Extract the (X, Y) coordinate from the center of the cell holding the provided text.  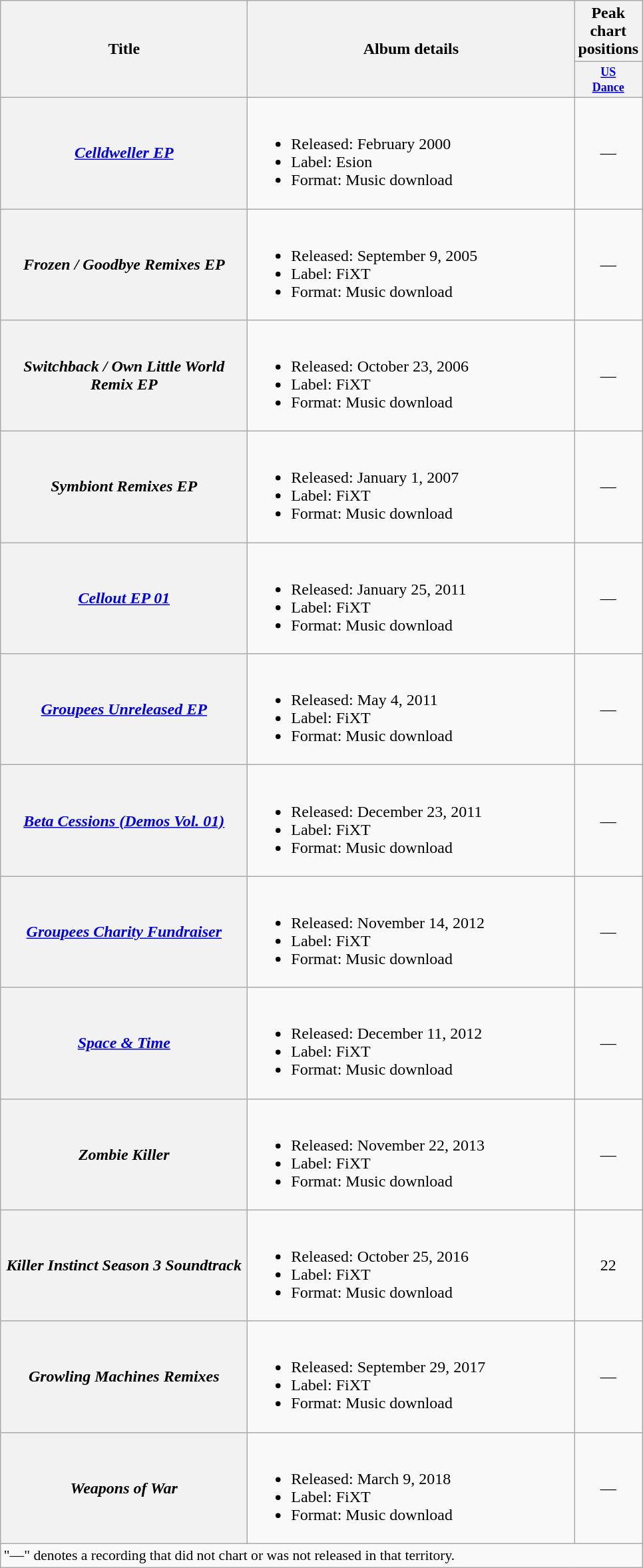
Released: November 22, 2013Label: FiXTFormat: Music download (411, 1155)
Released: September 9, 2005Label: FiXTFormat: Music download (411, 265)
Released: February 2000Label: EsionFormat: Music download (411, 153)
Frozen / Goodbye Remixes EP (124, 265)
Groupees Unreleased EP (124, 710)
Peak chart positions (608, 31)
Released: January 25, 2011Label: FiXTFormat: Music download (411, 598)
Released: September 29, 2017Label: FiXTFormat: Music download (411, 1377)
Released: October 25, 2016Label: FiXTFormat: Music download (411, 1265)
"—" denotes a recording that did not chart or was not released in that territory. (321, 1555)
Symbiont Remixes EP (124, 487)
Released: October 23, 2006Label: FiXTFormat: Music download (411, 376)
Growling Machines Remixes (124, 1377)
Weapons of War (124, 1487)
Killer Instinct Season 3 Soundtrack (124, 1265)
USDance (608, 80)
Beta Cessions (Demos Vol. 01) (124, 820)
Switchback / Own Little World Remix EP (124, 376)
Celldweller EP (124, 153)
Released: November 14, 2012Label: FiXTFormat: Music download (411, 932)
Album details (411, 49)
Title (124, 49)
Groupees Charity Fundraiser (124, 932)
Released: May 4, 2011Label: FiXTFormat: Music download (411, 710)
Released: December 23, 2011Label: FiXTFormat: Music download (411, 820)
Zombie Killer (124, 1155)
Released: March 9, 2018Label: FiXTFormat: Music download (411, 1487)
Released: January 1, 2007Label: FiXTFormat: Music download (411, 487)
Space & Time (124, 1043)
Released: December 11, 2012Label: FiXTFormat: Music download (411, 1043)
Cellout EP 01 (124, 598)
22 (608, 1265)
